Extract the [x, y] coordinate from the center of the cell holding the provided text.  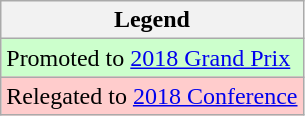
Promoted to 2018 Grand Prix [152, 58]
Legend [152, 20]
Relegated to 2018 Conference [152, 96]
